Scan for the cell matching the given text and deliver its [X, Y] coordinate at center. 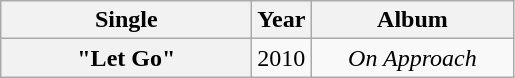
Year [282, 20]
On Approach [412, 58]
Single [126, 20]
"Let Go" [126, 58]
Album [412, 20]
2010 [282, 58]
